Capture the cell that displays the provided text and extract its (X, Y) central coordinate. 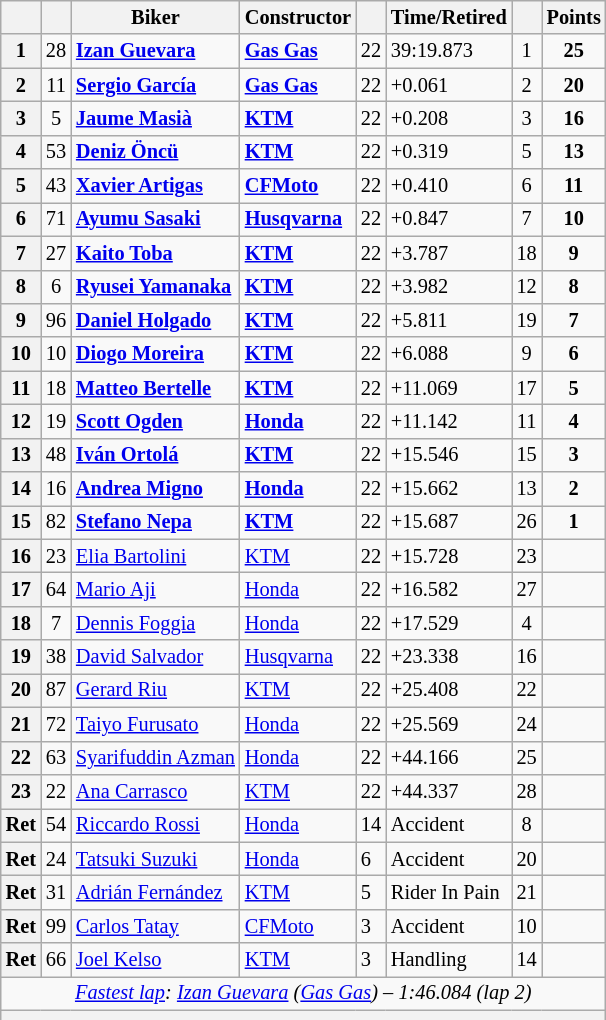
Riccardo Rossi (156, 825)
64 (56, 589)
+16.582 (449, 589)
Fastest lap: Izan Guevara (Gas Gas) – 1:46.084 (lap 2) (304, 993)
+3.982 (449, 287)
+0.847 (449, 219)
96 (56, 320)
+0.410 (449, 186)
+0.061 (449, 85)
Andrea Migno (156, 489)
53 (56, 152)
Joel Kelso (156, 960)
Time/Retired (449, 17)
Tatsuki Suzuki (156, 859)
Taiyo Furusato (156, 724)
+25.408 (449, 690)
Dennis Foggia (156, 623)
Ayumu Sasaki (156, 219)
26 (527, 522)
Matteo Bertelle (156, 388)
+25.569 (449, 724)
72 (56, 724)
Mario Aji (156, 589)
+11.142 (449, 421)
+15.687 (449, 522)
Sergio García (156, 85)
Handling (449, 960)
Syarifuddin Azman (156, 758)
Scott Ogden (156, 421)
Gerard Riu (156, 690)
Izan Guevara (156, 51)
99 (56, 926)
66 (56, 960)
Adrián Fernández (156, 892)
Xavier Artigas (156, 186)
71 (56, 219)
+6.088 (449, 354)
82 (56, 522)
Iván Ortolá (156, 455)
+44.166 (449, 758)
Biker (156, 17)
54 (56, 825)
38 (56, 657)
39:19.873 (449, 51)
+5.811 (449, 320)
+3.787 (449, 253)
Points (574, 17)
+23.338 (449, 657)
Kaito Toba (156, 253)
+0.208 (449, 118)
+0.319 (449, 152)
David Salvador (156, 657)
31 (56, 892)
+15.546 (449, 455)
+17.529 (449, 623)
+15.662 (449, 489)
Deniz Öncü (156, 152)
Elia Bartolini (156, 556)
Constructor (298, 17)
Ana Carrasco (156, 791)
Ryusei Yamanaka (156, 287)
Carlos Tatay (156, 926)
Diogo Moreira (156, 354)
Rider In Pain (449, 892)
48 (56, 455)
87 (56, 690)
Jaume Masià (156, 118)
+11.069 (449, 388)
+15.728 (449, 556)
43 (56, 186)
+44.337 (449, 791)
63 (56, 758)
Daniel Holgado (156, 320)
Stefano Nepa (156, 522)
